Locate the cell with the specified text and output its (x, y) center coordinate. 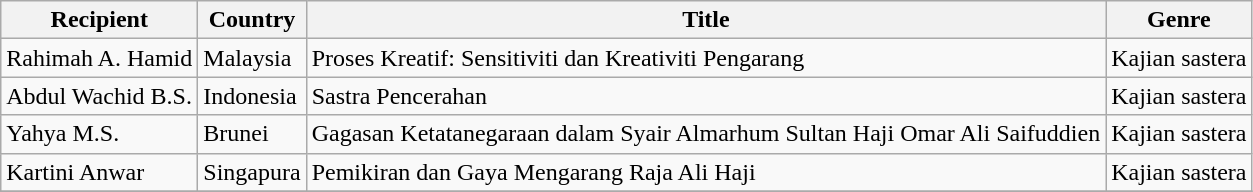
Recipient (100, 20)
Brunei (252, 134)
Singapura (252, 172)
Genre (1179, 20)
Pemikiran dan Gaya Mengarang Raja Ali Haji (706, 172)
Yahya M.S. (100, 134)
Abdul Wachid B.S. (100, 96)
Sastra Pencerahan (706, 96)
Proses Kreatif: Sensitiviti dan Kreativiti Pengarang (706, 58)
Country (252, 20)
Indonesia (252, 96)
Rahimah A. Hamid (100, 58)
Malaysia (252, 58)
Kartini Anwar (100, 172)
Title (706, 20)
Gagasan Ketatanegaraan dalam Syair Almarhum Sultan Haji Omar Ali Saifuddien (706, 134)
